For the text-containing cell, return its midpoint in (X, Y) coordinate format. 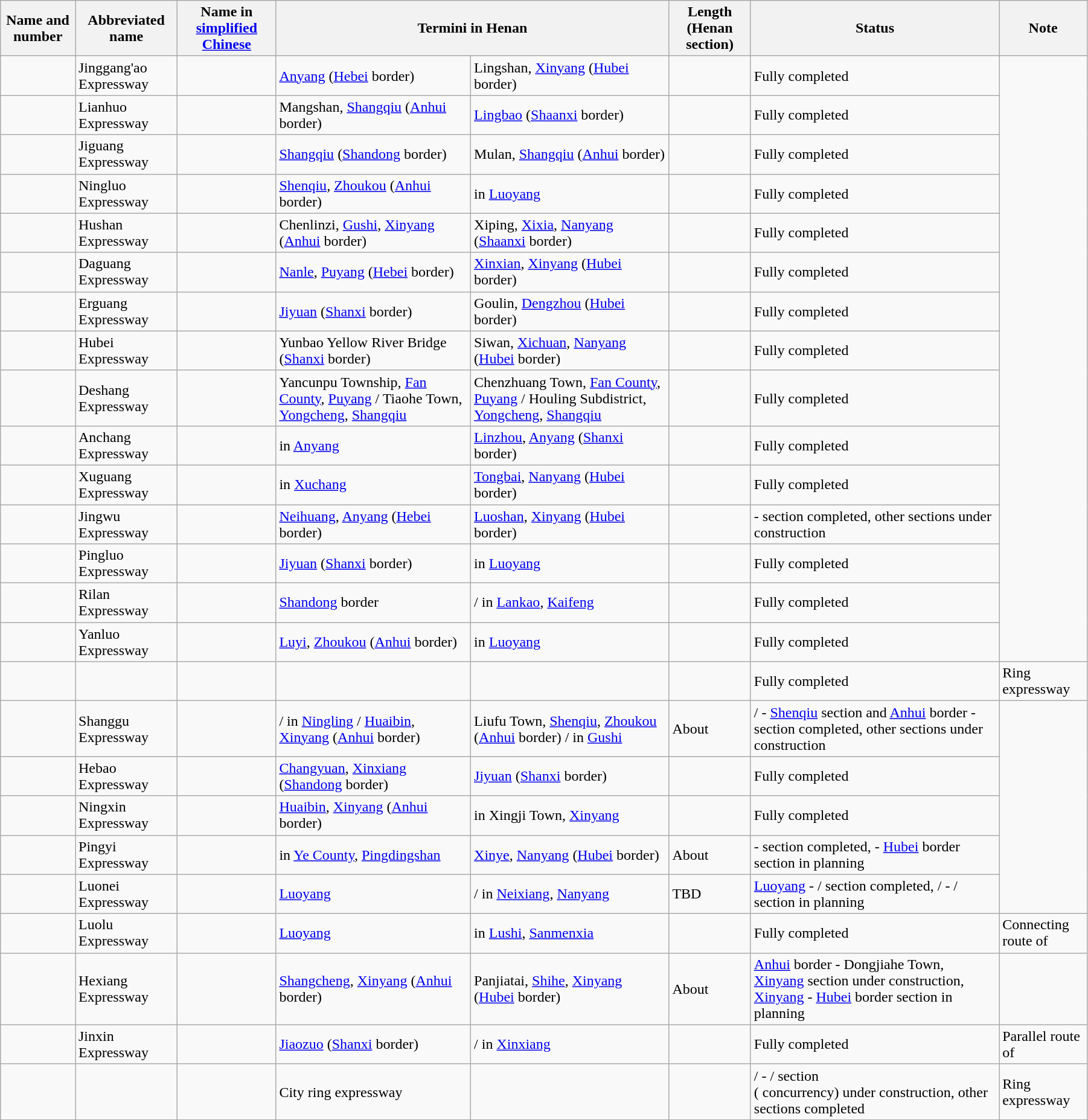
Jinggang'ao Expressway (126, 76)
Status (874, 28)
/ - Shenqiu section and Anhui border - section completed, other sections under construction (874, 729)
Anchang Expressway (126, 446)
Shangqiu (Shandong border) (373, 155)
Shenqiu, Zhoukou (Anhui border) (373, 193)
Connecting route of (1043, 933)
Xuguang Expressway (126, 484)
Xinxian, Xinyang (Hubei border) (570, 272)
/ in Xinxiang (570, 1045)
Panjiatai, Shihe, Xinyang (Hubei border) (570, 989)
Hubei Expressway (126, 350)
Jiguang Expressway (126, 155)
Note (1043, 28)
Termini in Henan (472, 28)
Liufu Town, Shenqiu, Zhoukou (Anhui border) / in Gushi (570, 729)
Hebao Expressway (126, 776)
Luyi, Zhoukou (Anhui border) (373, 642)
Lingbao (Shaanxi border) (570, 115)
Length (Henan section) (710, 28)
Linzhou, Anyang (Shanxi border) (570, 446)
in Lushi, Sanmenxia (570, 933)
in Anyang (373, 446)
Anhui border - Dongjiahe Town, Xinyang section under construction, Xinyang - Hubei border section in planning (874, 989)
Parallel route of (1043, 1045)
Nanle, Puyang (Hebei border) (373, 272)
/ in Ningling / Huaibin, Xinyang (Anhui border) (373, 729)
Pingluo Expressway (126, 564)
Hexiang Expressway (126, 989)
Deshang Expressway (126, 398)
/ in Lankao, Kaifeng (570, 603)
Name in simplified Chinese (227, 28)
TBD (710, 894)
Yanluo Expressway (126, 642)
in Ye County, Pingdingshan (373, 855)
Changyuan, Xinxiang (Shandong border) (373, 776)
Yunbao Yellow River Bridge (Shanxi border) (373, 350)
Shandong border (373, 603)
in Xuchang (373, 484)
Erguang Expressway (126, 312)
Jinxin Expressway (126, 1045)
Chenlinzi, Gushi, Xinyang (Anhui border) (373, 233)
Goulin, Dengzhou (Hubei border) (570, 312)
Mangshan, Shangqiu (Anhui border) (373, 115)
Luoshan, Xinyang (Hubei border) (570, 524)
Hushan Expressway (126, 233)
Shangcheng, Xinyang (Anhui border) (373, 989)
- section completed, other sections under construction (874, 524)
Luoyang - / section completed, / - / section in planning (874, 894)
Yancunpu Township, Fan County, Puyang / Tiaohe Town, Yongcheng, Shangqiu (373, 398)
Neihuang, Anyang (Hebei border) (373, 524)
Siwan, Xichuan, Nanyang (Hubei border) (570, 350)
Luolu Expressway (126, 933)
Abbreviated name (126, 28)
Lianhuo Expressway (126, 115)
in Xingji Town, Xinyang (570, 815)
Shanggu Expressway (126, 729)
City ring expressway (373, 1092)
Rilan Expressway (126, 603)
Jiaozuo (Shanxi border) (373, 1045)
Daguang Expressway (126, 272)
Luonei Expressway (126, 894)
Huaibin, Xinyang (Anhui border) (373, 815)
Ningluo Expressway (126, 193)
Chenzhuang Town, Fan County, Puyang / Houling Subdistrict, Yongcheng, Shangqiu (570, 398)
Lingshan, Xinyang (Hubei border) (570, 76)
- section completed, - Hubei border section in planning (874, 855)
Name and number (38, 28)
/ - / section( concurrency) under construction, other sections completed (874, 1092)
Pingyi Expressway (126, 855)
Mulan, Shangqiu (Anhui border) (570, 155)
Xiping, Xixia, Nanyang (Shaanxi border) (570, 233)
Tongbai, Nanyang (Hubei border) (570, 484)
Jingwu Expressway (126, 524)
Anyang (Hebei border) (373, 76)
Ningxin Expressway (126, 815)
/ in Neixiang, Nanyang (570, 894)
Xinye, Nanyang (Hubei border) (570, 855)
